Identify which cell holds the provided text, then report its [x, y] central coordinate. 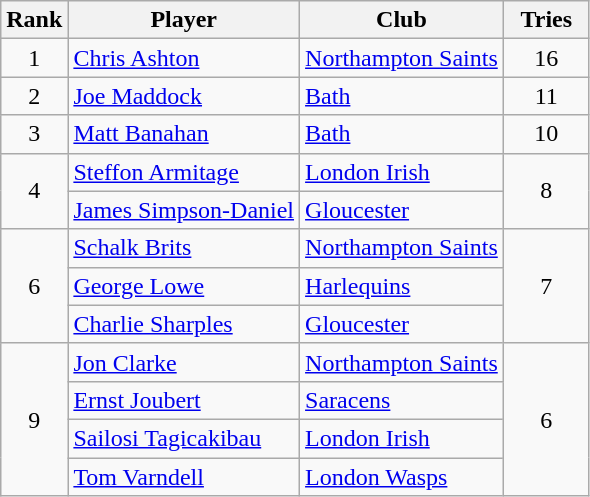
Schalk Brits [184, 248]
Saracens [402, 400]
Sailosi Tagicakibau [184, 438]
10 [546, 134]
Jon Clarke [184, 362]
Rank [34, 20]
Harlequins [402, 286]
7 [546, 286]
Club [402, 20]
2 [34, 96]
8 [546, 191]
Tom Varndell [184, 477]
Player [184, 20]
11 [546, 96]
James Simpson-Daniel [184, 210]
16 [546, 58]
4 [34, 191]
Steffon Armitage [184, 172]
George Lowe [184, 286]
Ernst Joubert [184, 400]
London Wasps [402, 477]
Charlie Sharples [184, 324]
1 [34, 58]
Matt Banahan [184, 134]
Joe Maddock [184, 96]
Tries [546, 20]
9 [34, 419]
3 [34, 134]
Chris Ashton [184, 58]
